Pinpoint the cell where the given text exists, returning its [X, Y] midpoint coordinate. 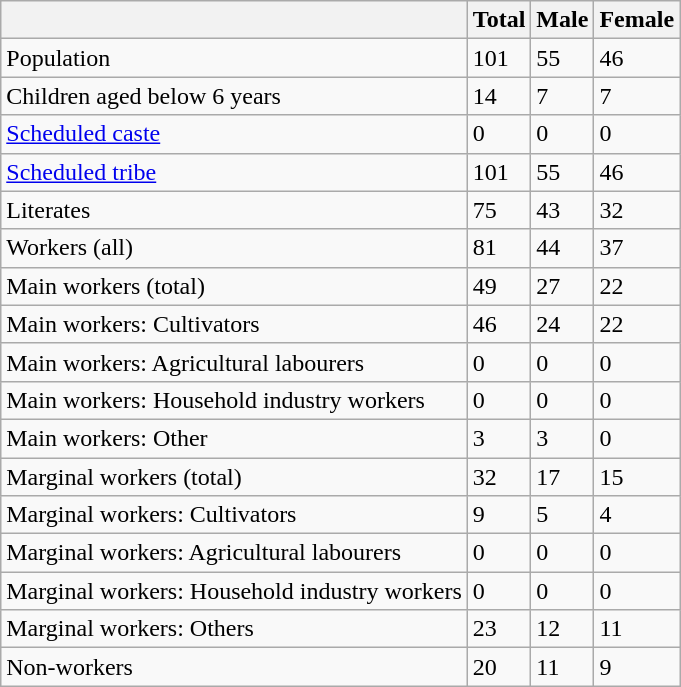
17 [562, 477]
Scheduled caste [234, 134]
12 [562, 629]
44 [562, 248]
Total [499, 20]
Main workers: Household industry workers [234, 400]
15 [637, 477]
20 [499, 667]
Marginal workers: Cultivators [234, 515]
Main workers: Cultivators [234, 324]
5 [562, 515]
Female [637, 20]
49 [499, 286]
Main workers (total) [234, 286]
75 [499, 210]
Workers (all) [234, 248]
Male [562, 20]
43 [562, 210]
37 [637, 248]
Marginal workers: Household industry workers [234, 591]
27 [562, 286]
Literates [234, 210]
Children aged below 6 years [234, 96]
Main workers: Other [234, 438]
24 [562, 324]
Marginal workers (total) [234, 477]
Marginal workers: Others [234, 629]
Marginal workers: Agricultural labourers [234, 553]
14 [499, 96]
Population [234, 58]
Scheduled tribe [234, 172]
81 [499, 248]
Main workers: Agricultural labourers [234, 362]
Non-workers [234, 667]
4 [637, 515]
23 [499, 629]
